Find where the given text appears and provide that cell's center as (X, Y) coordinate. 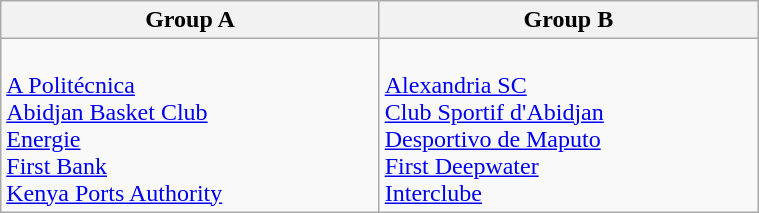
Group A (190, 20)
Alexandria SC Club Sportif d'Abidjan Desportivo de Maputo First Deepwater Interclube (568, 126)
Group B (568, 20)
A Politécnica Abidjan Basket Club Energie First Bank Kenya Ports Authority (190, 126)
